Identify which cell holds the provided text, then report its [x, y] central coordinate. 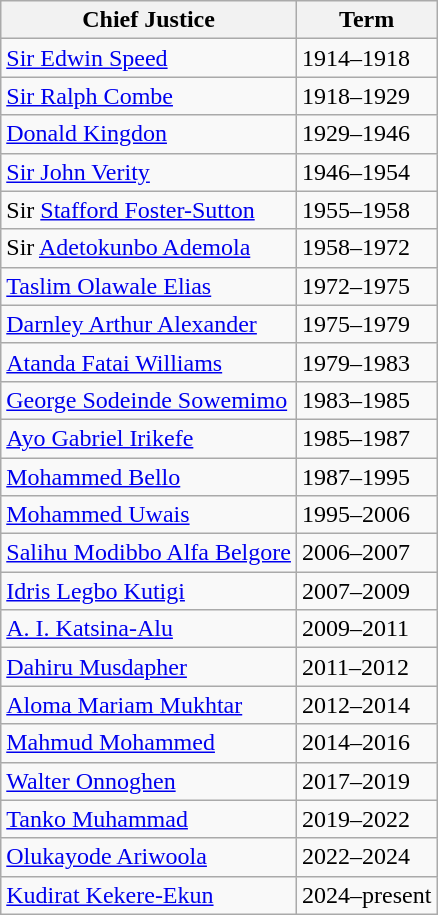
2014–2016 [366, 743]
1995–2006 [366, 515]
2024–present [366, 895]
George Sodeinde Sowemimo [149, 400]
Donald Kingdon [149, 134]
Mahmud Mohammed [149, 743]
1914–1918 [366, 58]
2009–2011 [366, 629]
Sir John Verity [149, 172]
1958–1972 [366, 248]
Darnley Arthur Alexander [149, 324]
A. I. Katsina-Alu [149, 629]
1972–1975 [366, 286]
2012–2014 [366, 705]
1955–1958 [366, 210]
Chief Justice [149, 20]
2019–2022 [366, 819]
1946–1954 [366, 172]
1983–1985 [366, 400]
Term [366, 20]
Ayo Gabriel Irikefe [149, 438]
1985–1987 [366, 438]
2022–2024 [366, 857]
Sir Edwin Speed [149, 58]
2007–2009 [366, 591]
Sir Adetokunbo Ademola [149, 248]
Olukayode Ariwoola [149, 857]
Salihu Modibbo Alfa Belgore [149, 553]
2006–2007 [366, 553]
Aloma Mariam Mukhtar [149, 705]
Sir Ralph Combe [149, 96]
1929–1946 [366, 134]
Walter Onnoghen [149, 781]
Mohammed Bello [149, 477]
Idris Legbo Kutigi [149, 591]
1979–1983 [366, 362]
2011–2012 [366, 667]
Sir Stafford Foster-Sutton [149, 210]
Taslim Olawale Elias [149, 286]
Mohammed Uwais [149, 515]
2017–2019 [366, 781]
1987–1995 [366, 477]
Dahiru Musdapher [149, 667]
1975–1979 [366, 324]
Tanko Muhammad [149, 819]
1918–1929 [366, 96]
Kudirat Kekere-Ekun [149, 895]
Atanda Fatai Williams [149, 362]
